Locate the cell with the specified text and output its (X, Y) center coordinate. 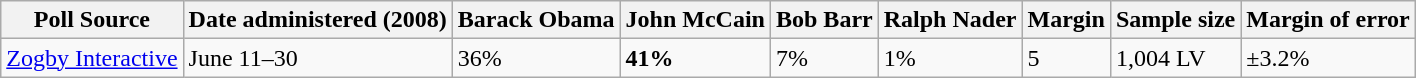
1% (950, 58)
36% (536, 58)
Ralph Nader (950, 20)
Poll Source (92, 20)
Sample size (1175, 20)
41% (695, 58)
June 11–30 (318, 58)
1,004 LV (1175, 58)
5 (1066, 58)
Margin of error (1328, 20)
Date administered (2008) (318, 20)
Bob Barr (824, 20)
John McCain (695, 20)
Zogby Interactive (92, 58)
±3.2% (1328, 58)
Barack Obama (536, 20)
Margin (1066, 20)
7% (824, 58)
